Determine the (x, y) coordinate at the center of the cell enclosing the given text.  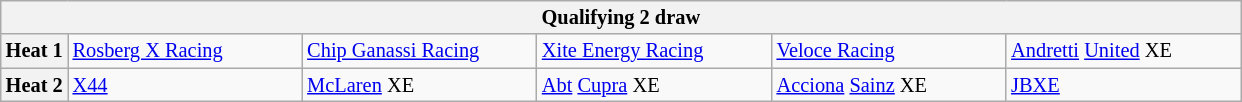
Rosberg X Racing (186, 51)
Xite Energy Racing (654, 51)
Veloce Racing (890, 51)
Qualifying 2 draw (621, 17)
Chip Ganassi Racing (420, 51)
McLaren XE (420, 85)
Heat 2 (34, 85)
Heat 1 (34, 51)
Acciona Sainz XE (890, 85)
Abt Cupra XE (654, 85)
X44 (186, 85)
JBXE (1124, 85)
Andretti United XE (1124, 51)
